From the cell containing the given text, extract its center point as [X, Y] coordinate. 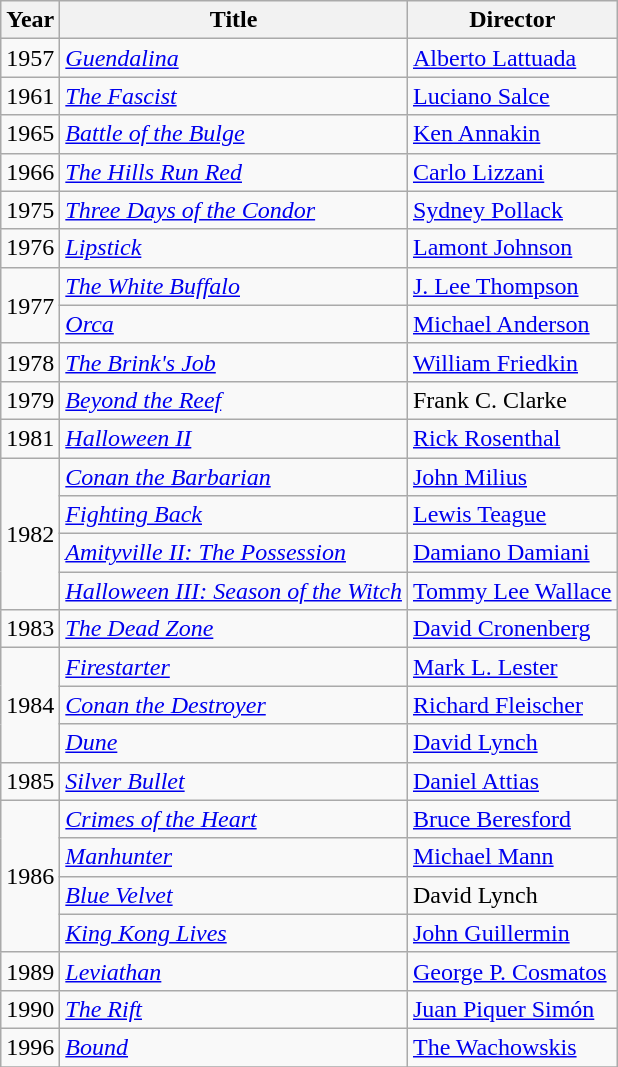
Lewis Teague [512, 515]
Carlo Lizzani [512, 172]
1979 [30, 400]
Lipstick [234, 248]
Three Days of the Condor [234, 210]
Conan the Destroyer [234, 705]
1985 [30, 781]
Amityville II: The Possession [234, 553]
1965 [30, 134]
Bruce Beresford [512, 819]
Fighting Back [234, 515]
1996 [30, 1047]
Battle of the Bulge [234, 134]
John Guillermin [512, 933]
Ken Annakin [512, 134]
1966 [30, 172]
George P. Cosmatos [512, 971]
Mark L. Lester [512, 667]
Michael Anderson [512, 324]
Year [30, 20]
1981 [30, 438]
The Fascist [234, 96]
Conan the Barbarian [234, 477]
Tommy Lee Wallace [512, 591]
Blue Velvet [234, 895]
Leviathan [234, 971]
Dune [234, 743]
1983 [30, 629]
1982 [30, 534]
1984 [30, 705]
Crimes of the Heart [234, 819]
The Hills Run Red [234, 172]
1976 [30, 248]
1977 [30, 305]
Director [512, 20]
Alberto Lattuada [512, 58]
Halloween III: Season of the Witch [234, 591]
Manhunter [234, 857]
J. Lee Thompson [512, 286]
1989 [30, 971]
1975 [30, 210]
Sydney Pollack [512, 210]
Bound [234, 1047]
The Brink's Job [234, 362]
Frank C. Clarke [512, 400]
Firestarter [234, 667]
The White Buffalo [234, 286]
William Friedkin [512, 362]
Halloween II [234, 438]
The Wachowskis [512, 1047]
Damiano Damiani [512, 553]
Daniel Attias [512, 781]
1978 [30, 362]
David Cronenberg [512, 629]
John Milius [512, 477]
Silver Bullet [234, 781]
Lamont Johnson [512, 248]
Rick Rosenthal [512, 438]
1990 [30, 1009]
Luciano Salce [512, 96]
Orca [234, 324]
Richard Fleischer [512, 705]
Guendalina [234, 58]
Juan Piquer Simón [512, 1009]
Title [234, 20]
Beyond the Reef [234, 400]
The Rift [234, 1009]
King Kong Lives [234, 933]
1986 [30, 876]
Michael Mann [512, 857]
1961 [30, 96]
1957 [30, 58]
The Dead Zone [234, 629]
